Search for the cell housing the specified text and yield its [X, Y] center coordinate. 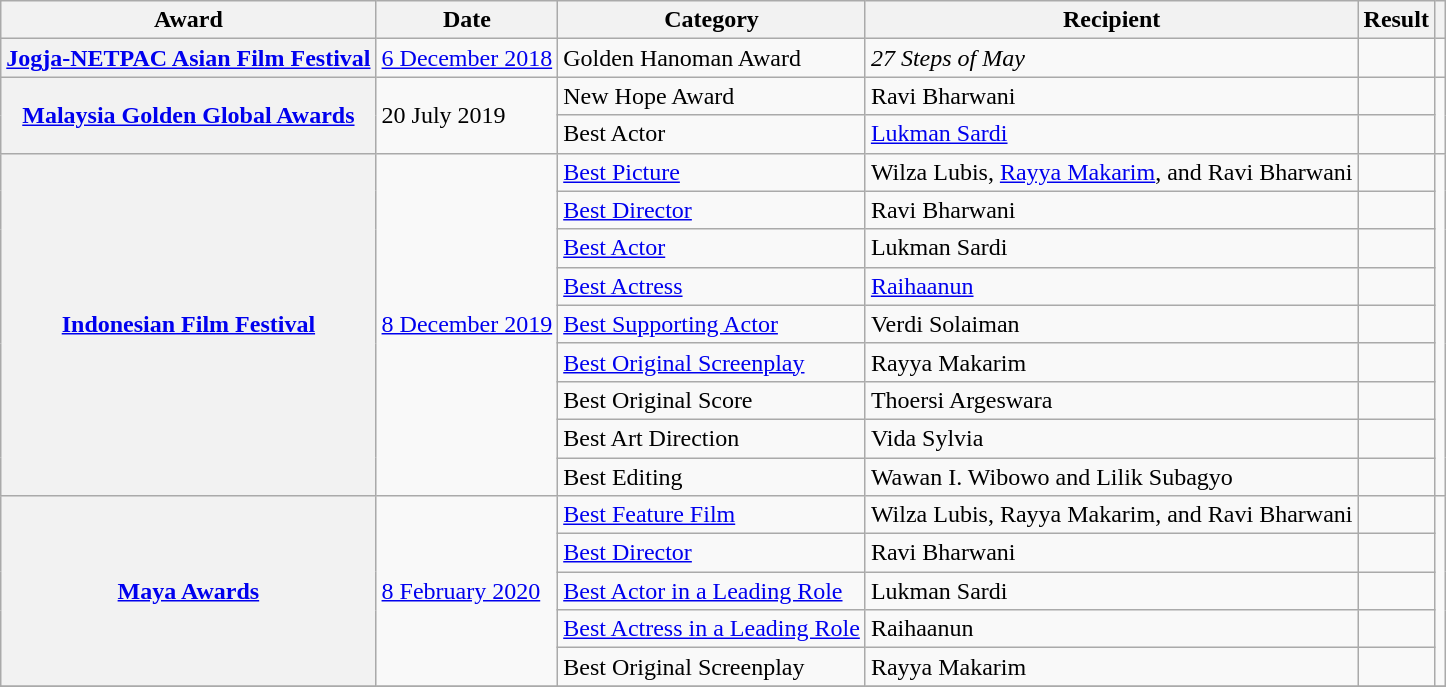
Best Supporting Actor [712, 324]
New Hope Award [712, 96]
27 Steps of May [1112, 58]
Maya Awards [188, 591]
Best Actress [712, 286]
6 December 2018 [467, 58]
Best Actor in a Leading Role [712, 591]
Best Actress in a Leading Role [712, 629]
Best Editing [712, 477]
Jogja-NETPAC Asian Film Festival [188, 58]
8 December 2019 [467, 324]
Best Feature Film [712, 515]
Golden Hanoman Award [712, 58]
Best Art Direction [712, 438]
Verdi Solaiman [1112, 324]
Indonesian Film Festival [188, 324]
Category [712, 20]
Date [467, 20]
Best Picture [712, 172]
Result [1396, 20]
Thoersi Argeswara [1112, 400]
Wawan I. Wibowo and Lilik Subagyo [1112, 477]
Vida Sylvia [1112, 438]
Best Original Score [712, 400]
Recipient [1112, 20]
Malaysia Golden Global Awards [188, 115]
20 July 2019 [467, 115]
8 February 2020 [467, 591]
Award [188, 20]
